Output the [x, y] coordinate of the center of the cell containing the given text.  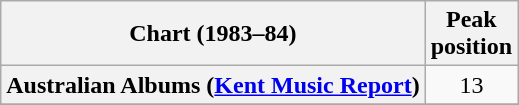
Australian Albums (Kent Music Report) [213, 85]
Peakposition [471, 34]
Chart (1983–84) [213, 34]
13 [471, 85]
